Scan for the cell matching the given text and deliver its [X, Y] coordinate at center. 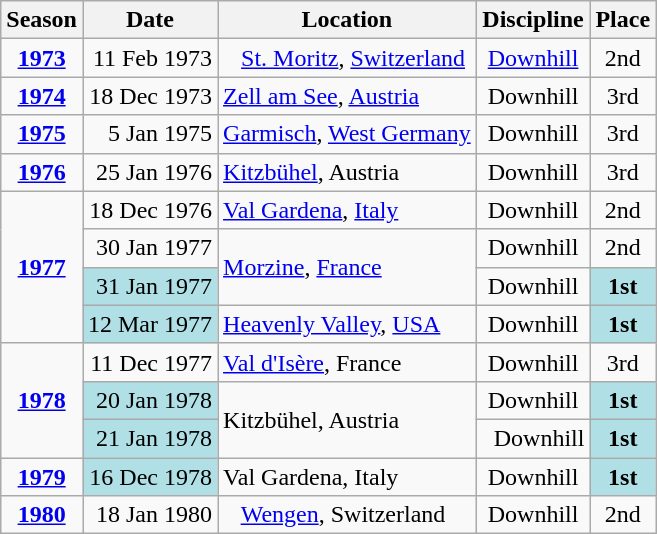
1977 [42, 267]
Location [348, 20]
20 Jan 1978 [150, 400]
Place [623, 20]
1975 [42, 134]
Heavenly Valley, USA [348, 324]
12 Mar 1977 [150, 324]
Val d'Isère, France [348, 362]
1980 [42, 515]
Date [150, 20]
30 Jan 1977 [150, 248]
18 Dec 1976 [150, 210]
1978 [42, 400]
21 Jan 1978 [150, 438]
Garmisch, West Germany [348, 134]
25 Jan 1976 [150, 172]
Season [42, 20]
Morzine, France [348, 267]
Wengen, Switzerland [348, 515]
1973 [42, 58]
16 Dec 1978 [150, 477]
St. Moritz, Switzerland [348, 58]
18 Dec 1973 [150, 96]
11 Dec 1977 [150, 362]
11 Feb 1973 [150, 58]
18 Jan 1980 [150, 515]
1976 [42, 172]
Discipline [533, 20]
1979 [42, 477]
1974 [42, 96]
Zell am See, Austria [348, 96]
5 Jan 1975 [150, 134]
31 Jan 1977 [150, 286]
